From the cell containing the given text, extract its center point as [X, Y] coordinate. 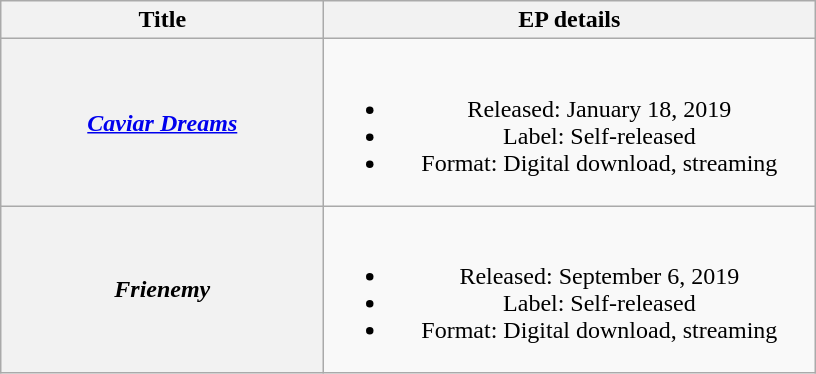
Released: January 18, 2019Label: Self-releasedFormat: Digital download, streaming [570, 122]
Released: September 6, 2019Label: Self-releasedFormat: Digital download, streaming [570, 290]
Title [162, 20]
EP details [570, 20]
Frienemy [162, 290]
Caviar Dreams [162, 122]
